Capture the cell that displays the provided text and extract its [X, Y] central coordinate. 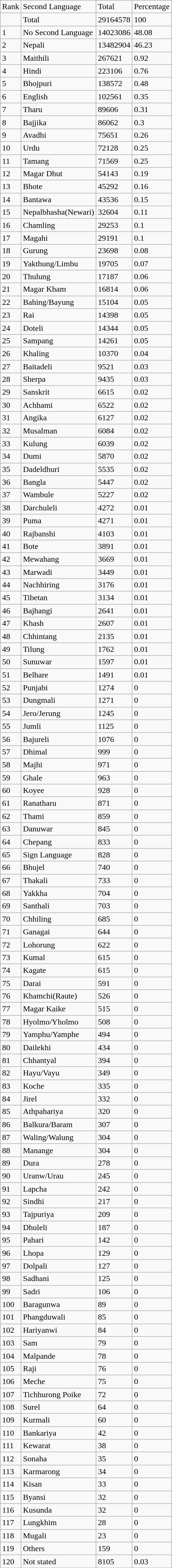
Sanskrit [58, 392]
9521 [114, 366]
Athpahariya [58, 1112]
Majhi [58, 765]
Bhujel [58, 868]
Thami [58, 816]
Danuwar [58, 829]
Musalman [58, 431]
6615 [114, 392]
Yakkha [58, 893]
49 [11, 649]
90 [11, 1176]
English [58, 97]
0.08 [152, 251]
50 [11, 662]
4 [11, 71]
0.48 [152, 84]
733 [114, 880]
Dumi [58, 456]
223106 [114, 71]
963 [114, 777]
29191 [114, 238]
7 [11, 109]
Not stated [58, 1561]
845 [114, 829]
Nepalbhasha(Newari) [58, 212]
928 [114, 791]
44 [11, 585]
Chhiling [58, 919]
0.76 [152, 71]
52 [11, 688]
30 [11, 405]
14023086 [114, 32]
92 [11, 1202]
Dhimal [58, 752]
434 [114, 1047]
Darai [58, 983]
242 [114, 1189]
95 [11, 1240]
26 [11, 353]
99 [11, 1292]
3134 [114, 598]
88 [11, 1150]
Koche [58, 1086]
48.08 [152, 32]
36 [11, 482]
1076 [114, 739]
105 [11, 1368]
96 [11, 1253]
66 [11, 868]
Tajpuriya [58, 1215]
494 [114, 1035]
3 [11, 58]
Hariyanwi [58, 1330]
41 [11, 546]
101 [11, 1317]
14344 [114, 328]
0.35 [152, 97]
29164578 [114, 20]
Chamling [58, 225]
Lohorung [58, 945]
14261 [114, 341]
46 [11, 611]
16 [11, 225]
Darchuleli [58, 508]
0.3 [152, 122]
1271 [114, 700]
77 [11, 1009]
740 [114, 868]
245 [114, 1176]
6039 [114, 444]
2 [11, 45]
89606 [114, 109]
45 [11, 598]
47 [11, 623]
703 [114, 906]
Sadhani [58, 1279]
31 [11, 418]
Ghale [58, 777]
Yamphu/Yamphe [58, 1035]
Kagate [58, 970]
46.23 [152, 45]
Baragunwa [58, 1304]
68 [11, 893]
102561 [114, 97]
833 [114, 842]
70 [11, 919]
15 [11, 212]
Ganagai [58, 932]
119 [11, 1548]
Bajjika [58, 122]
65 [11, 855]
Lhopa [58, 1253]
0.15 [152, 200]
Santhali [58, 906]
5227 [114, 495]
114 [11, 1484]
Waling/Walung [58, 1137]
Tibetan [58, 598]
591 [114, 983]
32604 [114, 212]
5870 [114, 456]
704 [114, 893]
Karmarong [58, 1471]
Byansi [58, 1497]
1245 [114, 713]
Sonaha [58, 1459]
Ranatharu [58, 803]
Manange [58, 1150]
1125 [114, 726]
43 [11, 572]
Khaling [58, 353]
1491 [114, 675]
81 [11, 1060]
Jero/Jerung [58, 713]
Bangla [58, 482]
17 [11, 238]
87 [11, 1137]
112 [11, 1459]
Doteli [58, 328]
2641 [114, 611]
9435 [114, 379]
125 [114, 1279]
335 [114, 1086]
Sherpa [58, 379]
129 [114, 1253]
138572 [114, 84]
53 [11, 700]
80 [11, 1047]
72128 [114, 148]
29 [11, 392]
40 [11, 533]
Bantawa [58, 200]
Sampang [58, 341]
159 [114, 1548]
Rai [58, 315]
4271 [114, 521]
Hayu/Vayu [58, 1073]
Bahing/Bayung [58, 302]
Baitadeli [58, 366]
55 [11, 726]
67 [11, 880]
Thakali [58, 880]
Rank [11, 7]
108 [11, 1407]
Dungmali [58, 700]
45292 [114, 187]
Achhami [58, 405]
Pahari [58, 1240]
18 [11, 251]
13482904 [114, 45]
Dura [58, 1163]
91 [11, 1189]
83 [11, 1086]
8 [11, 122]
Wambule [58, 495]
Khash [58, 623]
1762 [114, 649]
120 [11, 1561]
Bajureli [58, 739]
115 [11, 1497]
86062 [114, 122]
Lungkhim [58, 1523]
29253 [114, 225]
Mugali [58, 1536]
3891 [114, 546]
23698 [114, 251]
Percentage [152, 7]
11 [11, 161]
Hindi [58, 71]
Meche [58, 1381]
0.11 [152, 212]
Kisan [58, 1484]
13 [11, 187]
332 [114, 1099]
Tichhurong Poike [58, 1394]
Jumli [58, 726]
6127 [114, 418]
Dolpali [58, 1266]
Bajhangi [58, 611]
43536 [114, 200]
98 [11, 1279]
217 [114, 1202]
107 [11, 1394]
58 [11, 765]
622 [114, 945]
5 [11, 84]
21 [11, 289]
94 [11, 1227]
Sunuwar [58, 662]
86 [11, 1124]
0.92 [152, 58]
Magahi [58, 238]
685 [114, 919]
5447 [114, 482]
2135 [114, 636]
Nachhiring [58, 585]
1 [11, 32]
Uranw/Urau [58, 1176]
Dailekhi [58, 1047]
82 [11, 1073]
515 [114, 1009]
999 [114, 752]
16814 [114, 289]
Tilung [58, 649]
19705 [114, 264]
142 [114, 1240]
Kulung [58, 444]
Kurmali [58, 1420]
Mewahang [58, 559]
61 [11, 803]
Others [58, 1548]
Thulung [58, 276]
267621 [114, 58]
0.26 [152, 135]
Rajbanshi [58, 533]
8105 [114, 1561]
Magar Kham [58, 289]
9 [11, 135]
59 [11, 777]
871 [114, 803]
Khamchi(Raute) [58, 996]
209 [114, 1215]
4272 [114, 508]
320 [114, 1112]
Magar Kaike [58, 1009]
0.07 [152, 264]
Avadhi [58, 135]
Sindhi [58, 1202]
Puma [58, 521]
102 [11, 1330]
Sign Language [58, 855]
Dhuleli [58, 1227]
75651 [114, 135]
5535 [114, 469]
3669 [114, 559]
27 [11, 366]
Bote [58, 546]
127 [114, 1266]
187 [114, 1227]
54 [11, 713]
110 [11, 1433]
Second Language [58, 7]
Bhojpuri [58, 84]
109 [11, 1420]
74 [11, 970]
3449 [114, 572]
644 [114, 932]
71569 [114, 161]
14398 [114, 315]
Gurung [58, 251]
Surel [58, 1407]
Lapcha [58, 1189]
17187 [114, 276]
113 [11, 1471]
Chhantyal [58, 1060]
0.19 [152, 174]
Belhare [58, 675]
51 [11, 675]
971 [114, 765]
71 [11, 932]
69 [11, 906]
828 [114, 855]
Chepang [58, 842]
0.04 [152, 353]
24 [11, 328]
Malpande [58, 1356]
1597 [114, 662]
Koyee [58, 791]
116 [11, 1510]
14 [11, 200]
6 [11, 97]
Chhintang [58, 636]
Maithili [58, 58]
22 [11, 302]
19 [11, 264]
Bhote [58, 187]
No Second Language [58, 32]
6522 [114, 405]
0.16 [152, 187]
Marwadi [58, 572]
Angika [58, 418]
56 [11, 739]
4103 [114, 533]
118 [11, 1536]
Sadri [58, 1292]
Jirel [58, 1099]
Punjabi [58, 688]
859 [114, 816]
Urdu [58, 148]
12 [11, 174]
93 [11, 1215]
Phangduwali [58, 1317]
349 [114, 1073]
104 [11, 1356]
Kusunda [58, 1510]
103 [11, 1343]
Yakthung/Limbu [58, 264]
73 [11, 957]
15104 [114, 302]
39 [11, 521]
1274 [114, 688]
57 [11, 752]
3176 [114, 585]
0.31 [152, 109]
278 [114, 1163]
Hyolmo/Yholmo [58, 1022]
6084 [114, 431]
111 [11, 1446]
508 [114, 1022]
2607 [114, 623]
25 [11, 341]
Bankariya [58, 1433]
97 [11, 1266]
Tharu [58, 109]
Raji [58, 1368]
394 [114, 1060]
37 [11, 495]
Sam [58, 1343]
62 [11, 816]
Tamang [58, 161]
Magar Dhut [58, 174]
20 [11, 276]
Dadeldhuri [58, 469]
Nepali [58, 45]
54143 [114, 174]
10370 [114, 353]
10 [11, 148]
526 [114, 996]
63 [11, 829]
Kewarat [58, 1446]
307 [114, 1124]
Kumal [58, 957]
Balkura/Baram [58, 1124]
48 [11, 636]
117 [11, 1523]
